Determine the [X, Y] coordinate at the center of the cell enclosing the given text.  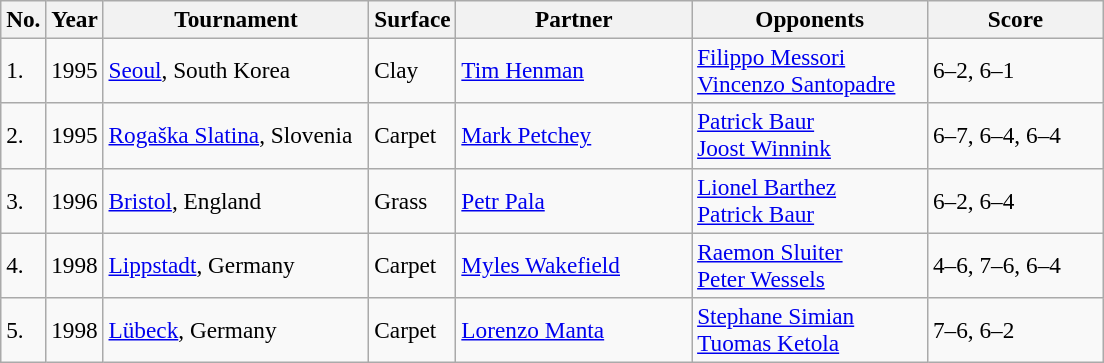
6–2, 6–1 [1016, 70]
1996 [74, 200]
4. [24, 264]
Lübeck, Germany [236, 330]
Mark Petchey [574, 136]
Lorenzo Manta [574, 330]
Raemon Sluiter Peter Wessels [810, 264]
Myles Wakefield [574, 264]
Rogaška Slatina, Slovenia [236, 136]
Tim Henman [574, 70]
Stephane Simian Tuomas Ketola [810, 330]
Grass [412, 200]
No. [24, 19]
2. [24, 136]
Year [74, 19]
3. [24, 200]
7–6, 6–2 [1016, 330]
Surface [412, 19]
Opponents [810, 19]
5. [24, 330]
1. [24, 70]
6–2, 6–4 [1016, 200]
Partner [574, 19]
Filippo Messori Vincenzo Santopadre [810, 70]
Lionel Barthez Patrick Baur [810, 200]
4–6, 7–6, 6–4 [1016, 264]
Seoul, South Korea [236, 70]
Clay [412, 70]
Tournament [236, 19]
Petr Pala [574, 200]
6–7, 6–4, 6–4 [1016, 136]
Bristol, England [236, 200]
Score [1016, 19]
Lippstadt, Germany [236, 264]
Patrick Baur Joost Winnink [810, 136]
